Output the (x, y) coordinate of the center of the cell containing the given text.  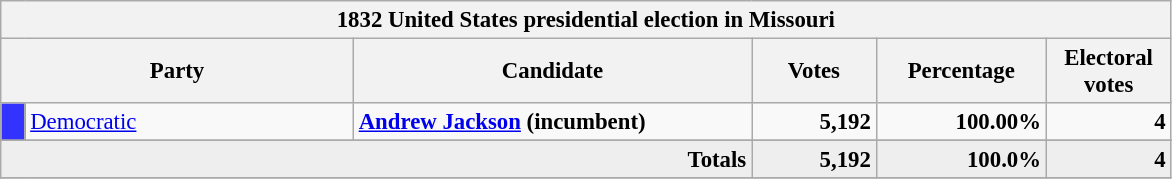
Totals (376, 160)
Electoral votes (1108, 72)
Democratic (189, 122)
Andrew Jackson (incumbent) (552, 122)
Percentage (961, 72)
Candidate (552, 72)
Votes (814, 72)
1832 United States presidential election in Missouri (586, 20)
100.00% (961, 122)
Party (178, 72)
100.0% (961, 160)
